Locate the cell with the specified text and output its (x, y) center coordinate. 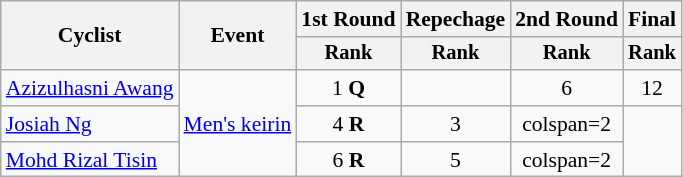
Event (238, 36)
Men's keirin (238, 124)
4 R (348, 124)
6 (566, 88)
Josiah Ng (90, 124)
Final (652, 19)
Cyclist (90, 36)
12 (652, 88)
colspan=2 (566, 124)
2nd Round (566, 19)
Repechage (456, 19)
1st Round (348, 19)
1 Q (348, 88)
Azizulhasni Awang (90, 88)
3 (456, 124)
